Detect which cell encompasses the target text, then output its (X, Y) center coordinate. 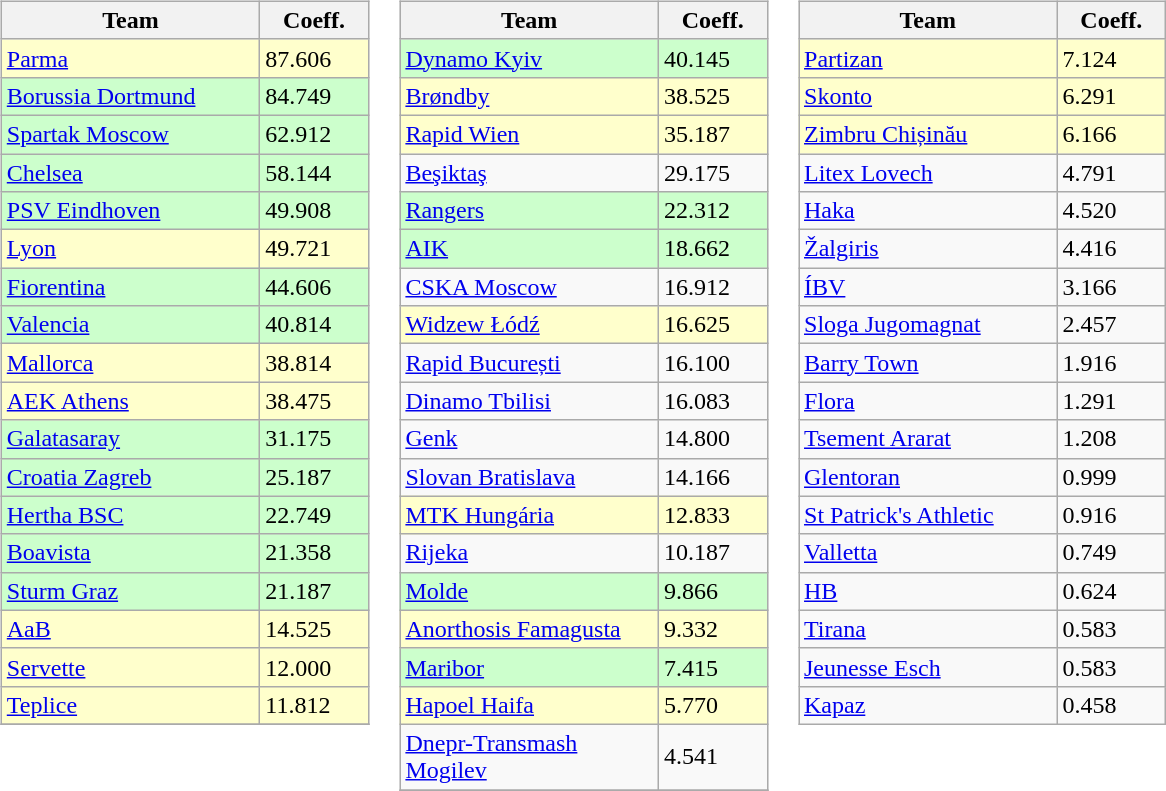
PSV Eindhoven (130, 211)
1.291 (1112, 401)
40.145 (712, 58)
14.800 (712, 439)
49.908 (314, 211)
Rapid Wien (530, 134)
St Patrick's Athletic (928, 515)
29.175 (712, 173)
Sloga Jugomagnat (928, 325)
1.208 (1112, 439)
87.606 (314, 58)
4.416 (1112, 249)
62.912 (314, 134)
40.814 (314, 325)
18.662 (712, 249)
10.187 (712, 553)
0.458 (1112, 705)
44.606 (314, 287)
Skonto (928, 96)
Fiorentina (130, 287)
HB (928, 591)
6.166 (1112, 134)
Borussia Dortmund (130, 96)
Barry Town (928, 363)
Beşiktaş (530, 173)
Žalgiris (928, 249)
12.000 (314, 667)
22.312 (712, 211)
21.187 (314, 591)
49.721 (314, 249)
58.144 (314, 173)
4.791 (1112, 173)
Sturm Graz (130, 591)
6.291 (1112, 96)
AIK (530, 249)
Brøndby (530, 96)
Valletta (928, 553)
Molde (530, 591)
38.475 (314, 401)
Galatasaray (130, 439)
3.166 (1112, 287)
Spartak Moscow (130, 134)
Dinamo Tbilisi (530, 401)
12.833 (712, 515)
25.187 (314, 477)
0.749 (1112, 553)
31.175 (314, 439)
Hertha BSC (130, 515)
Flora (928, 401)
Parma (130, 58)
0.916 (1112, 515)
5.770 (712, 705)
Hapoel Haifa (530, 705)
Dnepr-Transmash Mogilev (530, 756)
9.332 (712, 629)
1.916 (1112, 363)
Zimbru Chișinău (928, 134)
Dynamo Kyiv (530, 58)
AaB (130, 629)
38.525 (712, 96)
Maribor (530, 667)
0.624 (1112, 591)
Haka (928, 211)
CSKA Moscow (530, 287)
Teplice (130, 705)
Tsement Ararat (928, 439)
16.625 (712, 325)
ÍBV (928, 287)
Glentoran (928, 477)
84.749 (314, 96)
Widzew Łódź (530, 325)
Jeunesse Esch (928, 667)
9.866 (712, 591)
7.415 (712, 667)
16.100 (712, 363)
22.749 (314, 515)
35.187 (712, 134)
Lyon (130, 249)
Servette (130, 667)
Rapid București (530, 363)
21.358 (314, 553)
4.541 (712, 756)
Rijeka (530, 553)
MTK Hungária (530, 515)
Valencia (130, 325)
Genk (530, 439)
7.124 (1112, 58)
Rangers (530, 211)
Boavista (130, 553)
11.812 (314, 705)
16.912 (712, 287)
0.999 (1112, 477)
Chelsea (130, 173)
14.525 (314, 629)
38.814 (314, 363)
Anorthosis Famagusta (530, 629)
Mallorca (130, 363)
Croatia Zagreb (130, 477)
16.083 (712, 401)
Litex Lovech (928, 173)
14.166 (712, 477)
AEK Athens (130, 401)
Kapaz (928, 705)
4.520 (1112, 211)
Partizan (928, 58)
Tirana (928, 629)
Slovan Bratislava (530, 477)
2.457 (1112, 325)
